For the text-containing cell, return its midpoint in [X, Y] coordinate format. 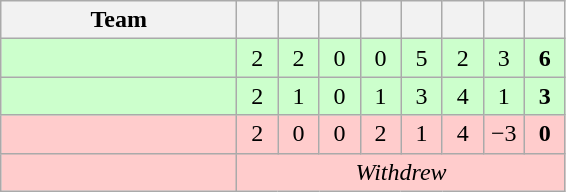
Team [119, 20]
6 [544, 58]
−3 [504, 134]
5 [422, 58]
Withdrew [401, 172]
